Determine the [X, Y] coordinate at the center of the cell enclosing the given text.  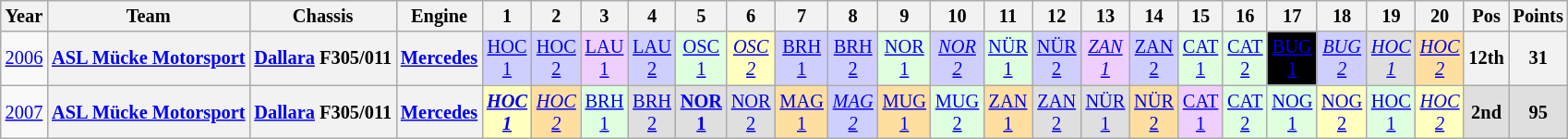
16 [1245, 16]
2nd [1486, 112]
2007 [24, 112]
BUG2 [1342, 58]
9 [905, 16]
1 [507, 16]
OSC2 [752, 58]
12th [1486, 58]
LAU1 [605, 58]
18 [1342, 16]
2006 [24, 58]
Points [1538, 16]
15 [1200, 16]
MUG2 [957, 112]
14 [1154, 16]
MAG1 [802, 112]
Year [24, 16]
5 [702, 16]
7 [802, 16]
95 [1538, 112]
Chassis [323, 16]
OSC1 [702, 58]
13 [1106, 16]
31 [1538, 58]
12 [1056, 16]
8 [853, 16]
Engine [440, 16]
3 [605, 16]
Pos [1486, 16]
LAU2 [652, 58]
4 [652, 16]
Team [148, 16]
MUG1 [905, 112]
BUG1 [1292, 58]
11 [1008, 16]
MAG2 [853, 112]
2 [556, 16]
19 [1391, 16]
10 [957, 16]
NOG1 [1292, 112]
NOG2 [1342, 112]
6 [752, 16]
17 [1292, 16]
20 [1441, 16]
